Capture the cell that displays the provided text and extract its [X, Y] central coordinate. 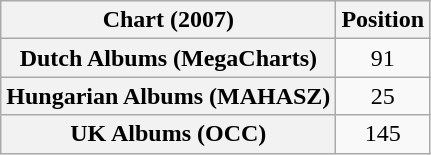
91 [383, 58]
Dutch Albums (MegaCharts) [168, 58]
Position [383, 20]
Hungarian Albums (MAHASZ) [168, 96]
Chart (2007) [168, 20]
UK Albums (OCC) [168, 134]
145 [383, 134]
25 [383, 96]
